Extract the (x, y) coordinate from the center of the cell holding the provided text.  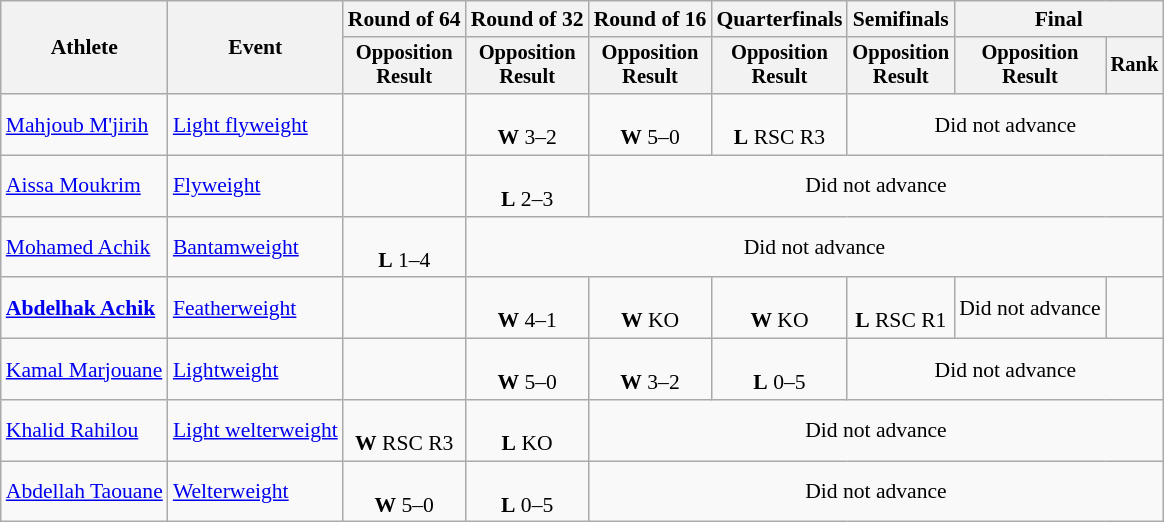
Featherweight (256, 308)
Abdellah Taouane (84, 492)
Aissa Moukrim (84, 186)
Lightweight (256, 370)
Round of 64 (404, 19)
Kamal Marjouane (84, 370)
Welterweight (256, 492)
Mahjoub M'jirih (84, 124)
Semifinals (900, 19)
Abdelhak Achik (84, 308)
W RSC R3 (404, 430)
L RSC R3 (779, 124)
L 1–4 (404, 248)
Round of 32 (528, 19)
Light flyweight (256, 124)
Bantamweight (256, 248)
Flyweight (256, 186)
W 4–1 (528, 308)
Event (256, 48)
L RSC R1 (900, 308)
L 2–3 (528, 186)
Round of 16 (650, 19)
Quarterfinals (779, 19)
Final (1058, 19)
Mohamed Achik (84, 248)
L KO (528, 430)
Khalid Rahilou (84, 430)
Rank (1135, 66)
Light welterweight (256, 430)
Athlete (84, 48)
